Detect which cell encompasses the target text, then output its (X, Y) center coordinate. 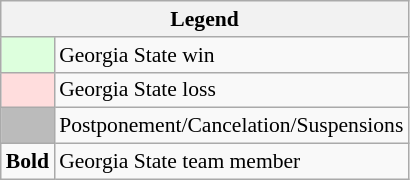
Postponement/Cancelation/Suspensions (231, 126)
Georgia State team member (231, 162)
Georgia State win (231, 55)
Georgia State loss (231, 90)
Legend (205, 19)
Bold (28, 162)
